For the text-containing cell, return its midpoint in (x, y) coordinate format. 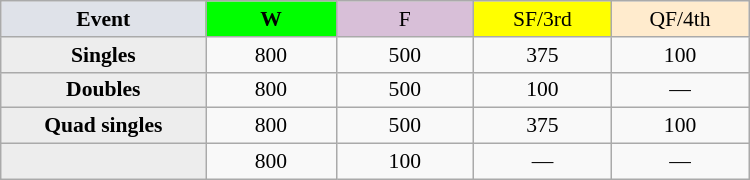
F (405, 19)
Event (104, 19)
SF/3rd (543, 19)
Singles (104, 55)
W (271, 19)
QF/4th (680, 19)
Quad singles (104, 126)
Doubles (104, 90)
